From the cell containing the given text, extract its center point as (x, y) coordinate. 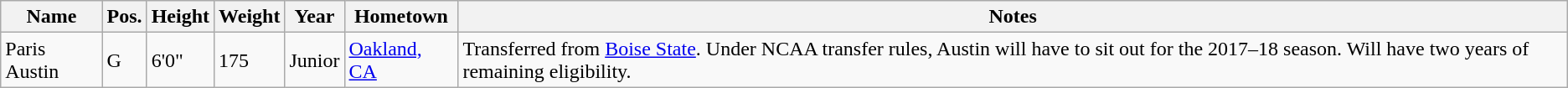
Junior (315, 60)
Height (180, 17)
6'0" (180, 60)
G (124, 60)
Oakland, CA (401, 60)
Year (315, 17)
Hometown (401, 17)
175 (250, 60)
Weight (250, 17)
Paris Austin (52, 60)
Notes (1013, 17)
Name (52, 17)
Pos. (124, 17)
